Return the (X, Y) coordinate for the center point of the cell that contains the specified text.  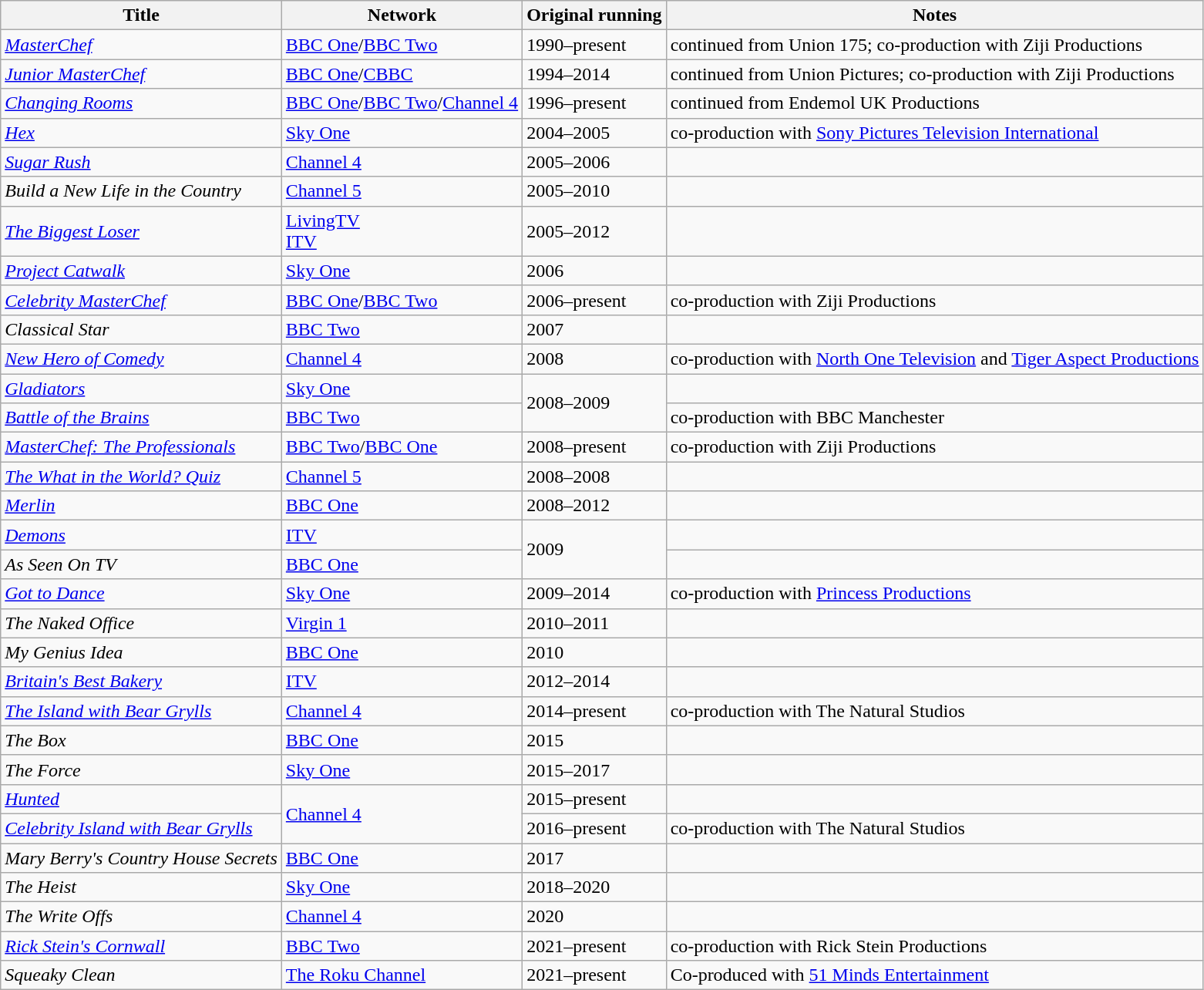
Gladiators (142, 388)
Notes (934, 15)
The Force (142, 769)
BBC One/BBC Two/Channel 4 (402, 103)
The What in the World? Quiz (142, 476)
2015–present (594, 799)
2008–2012 (594, 506)
The Naked Office (142, 623)
2008–2009 (594, 402)
Build a New Life in the Country (142, 191)
co-production with Princess Productions (934, 594)
Network (402, 15)
Co-produced with 51 Minds Entertainment (934, 975)
2005–2006 (594, 162)
continued from Union Pictures; co-production with Ziji Productions (934, 74)
Battle of the Brains (142, 418)
2014–present (594, 711)
The Biggest Loser (142, 231)
co-production with Sony Pictures Television International (934, 133)
2005–2010 (594, 191)
Original running (594, 15)
2010–2011 (594, 623)
Demons (142, 535)
2009–2014 (594, 594)
2008–present (594, 447)
2018–2020 (594, 887)
2005–2012 (594, 231)
Squeaky Clean (142, 975)
2015–2017 (594, 769)
Changing Rooms (142, 103)
2010 (594, 652)
co-production with BBC Manchester (934, 418)
2009 (594, 550)
MasterChef: The Professionals (142, 447)
Got to Dance (142, 594)
Celebrity Island with Bear Grylls (142, 828)
Celebrity MasterChef (142, 300)
Title (142, 15)
2020 (594, 917)
Classical Star (142, 329)
Rick Stein's Cornwall (142, 946)
The Roku Channel (402, 975)
2006 (594, 271)
New Hero of Comedy (142, 359)
co-production with Rick Stein Productions (934, 946)
Junior MasterChef (142, 74)
Britain's Best Bakery (142, 682)
1996–present (594, 103)
Virgin 1 (402, 623)
2008–2008 (594, 476)
Project Catwalk (142, 271)
The Box (142, 740)
BBC One/CBBC (402, 74)
1990–present (594, 45)
2008 (594, 359)
The Island with Bear Grylls (142, 711)
2004–2005 (594, 133)
Hex (142, 133)
2006–present (594, 300)
2015 (594, 740)
2007 (594, 329)
Merlin (142, 506)
As Seen On TV (142, 564)
2017 (594, 858)
The Write Offs (142, 917)
2016–present (594, 828)
continued from Union 175; co-production with Ziji Productions (934, 45)
The Heist (142, 887)
2012–2014 (594, 682)
co-production with North One Television and Tiger Aspect Productions (934, 359)
continued from Endemol UK Productions (934, 103)
1994–2014 (594, 74)
Hunted (142, 799)
Sugar Rush (142, 162)
BBC Two/BBC One (402, 447)
Mary Berry's Country House Secrets (142, 858)
MasterChef (142, 45)
LivingTVITV (402, 231)
My Genius Idea (142, 652)
